Extract the (X, Y) coordinate from the center of the cell holding the provided text.  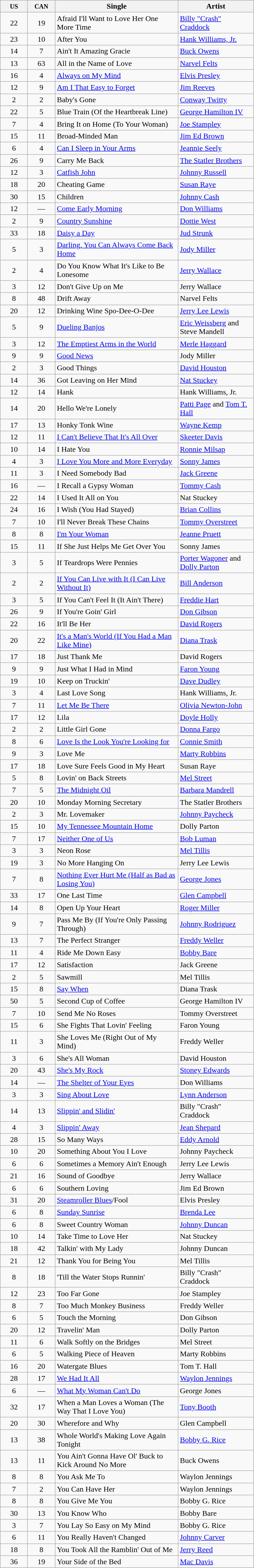
Sawmill (117, 977)
Open Up Your Heart (117, 908)
Southern Loving (117, 1188)
Jeanne Pruett (216, 534)
US (14, 6)
32 (14, 1407)
Eddy Arnold (216, 1139)
Olivia Newton-John (216, 705)
Daisy a Day (117, 233)
She's All Woman (117, 1058)
Conway Twitty (216, 100)
If Teardrops Were Pennies (117, 562)
Broad-Minded Man (117, 136)
Walk Softly on the Bridges (117, 1342)
I'll Never Break These Chains (117, 522)
If She Just Helps Me Get Over You (117, 546)
Tommy Cash (216, 486)
I Can't Believe That It's All Over (117, 437)
Something About You I Love (117, 1152)
I Love You More and More Everyday (117, 461)
Ronnie Milsap (216, 449)
Lynn Anderson (216, 1095)
Thank You for Being You (117, 1261)
Johnny Russell (216, 173)
Carry Me Back (117, 160)
Doyle Holly (216, 717)
Tom T. Hall (216, 1366)
I Wish (You Had Stayed) (117, 510)
Hello We're Lonely (117, 409)
Skeeter Davis (216, 437)
Mr. Lovemaker (117, 814)
Dottie West (216, 221)
Say When (117, 989)
Baby's Gone (117, 100)
Jerry Reed (216, 1550)
She Loves Me (Right Out of My Mind) (117, 1042)
42 (41, 1249)
If You're Goin' Girl (117, 612)
CAN (41, 6)
Monday Morning Secretary (117, 802)
Barbara Mandrell (216, 790)
Ain't It Amazing Gracie (117, 51)
Always on My Mind (117, 75)
Johnny Cash (216, 197)
Jeannie Seely (216, 148)
The Midnight Oil (117, 790)
Come Early Morning (117, 209)
Got Leaving on Her Mind (117, 380)
Stoney Edwards (216, 1070)
Dueling Banjos (117, 327)
Walking Piece of Heaven (117, 1354)
Sunday Sunrise (117, 1212)
You Ain't Gonna Have Ol' Buck to Kick Around No More (117, 1461)
Can I Sleep in Your Arms (117, 148)
Neither One of Us (117, 839)
Sweet Country Woman (117, 1224)
I Used It All on You (117, 498)
If You Can't Feel It (It Ain't There) (117, 600)
Dave Dudley (216, 681)
Sing About Love (117, 1095)
Honky Tonk Wine (117, 425)
You Took All the Ramblin' Out of Me (117, 1550)
You Know Who (117, 1513)
Wherefore and Why (117, 1423)
Just Thank Me (117, 657)
Bill Anderson (216, 583)
Do You Know What It's Like to Be Lonesome (117, 270)
Tony Booth (216, 1407)
Your Side of the Bed (117, 1562)
Neon Rose (117, 851)
31 (14, 1200)
Cheating Game (117, 185)
Bring It on Home (To Your Woman) (117, 124)
Second Cup of Coffee (117, 1001)
Send Me No Roses (117, 1013)
Ride Me Down Easy (117, 953)
No More Hanging On (117, 863)
Slippin' Away (117, 1127)
I'm Your Woman (117, 534)
I Need Somebody Bad (117, 473)
Wayne Kemp (216, 425)
It's a Man's World (If You Had a Man Like Mine) (117, 641)
Catfish John (117, 173)
All in the Name of Love (117, 63)
Satisfaction (117, 965)
Travelin' Man (117, 1330)
When a Man Loves a Woman (The Way That I Love You) (117, 1407)
Hank (117, 392)
Connie Smith (216, 741)
Too Much Monkey Business (117, 1306)
Let Me Be There (117, 705)
Love Sure Feels Good in My Heart (117, 766)
What My Woman Can't Do (117, 1390)
Donna Fargo (216, 729)
Brian Collins (216, 510)
So Many Ways (117, 1139)
Children (117, 197)
Lila (117, 717)
Afraid I'll Want to Love Her One More Time (117, 23)
Drift Away (117, 299)
63 (41, 63)
The Perfect Stranger (117, 940)
Am I That Easy to Forget (117, 88)
Talkin' with My Lady (117, 1249)
After You (117, 39)
You Can Have Her (117, 1489)
You Lay So Easy on My Mind (117, 1525)
Pass Me By (If You're Only Passing Through) (117, 924)
Artist (216, 6)
Drinking Wine Spo-Dee-O-Dee (117, 311)
Watergate Blues (117, 1366)
It'll Be Her (117, 624)
Porter Wagoner and Dolly Parton (216, 562)
'Till the Water Stops Runnin' (117, 1277)
Mac Davis (216, 1562)
If You Can Live with It (I Can Live Without It) (117, 583)
Good News (117, 356)
Too Far Gone (117, 1294)
Single (117, 6)
Touch the Morning (117, 1318)
Blue Train (Of the Heartbreak Line) (117, 112)
Bob Luman (216, 839)
Last Love Song (117, 693)
43 (41, 1070)
Sometimes a Memory Ain't Enough (117, 1164)
Just What I Had in Mind (117, 669)
Johnny Rodriguez (216, 924)
Love Me (117, 754)
Steamroller Blues/Fool (117, 1200)
Take Time to Love Her (117, 1237)
24 (14, 510)
We Had It All (117, 1378)
The Emptiest Arms in the World (117, 344)
Slippin' and Slidin' (117, 1111)
Good Things (117, 368)
Merle Haggard (216, 344)
Love Is the Look You're Looking for (117, 741)
Sound of Goodbye (117, 1176)
50 (14, 1001)
You Ask Me To (117, 1477)
Nothing Ever Hurt Me (Half as Bad as Losing You) (117, 879)
Eric Weissberg and Steve Mandell (216, 327)
Darling, You Can Always Come Back Home (117, 250)
One Last Time (117, 896)
Jean Shepard (216, 1127)
You Give Me You (117, 1501)
I Hate You (117, 449)
Roger Miller (216, 908)
Don't Give Up on Me (117, 287)
She's My Rock (117, 1070)
Freddie Hart (216, 600)
I Recall a Gypsy Woman (117, 486)
48 (41, 299)
Lovin' on Back Streets (117, 778)
The Shelter of Your Eyes (117, 1082)
Jud Strunk (216, 233)
Whole World's Making Love Again Tonight (117, 1440)
You Really Haven't Changed (117, 1537)
Keep on Truckin' (117, 681)
Jim Reeves (216, 88)
My Tennessee Mountain Home (117, 827)
Little Girl Gone (117, 729)
Patti Page and Tom T. Hall (216, 409)
38 (41, 1440)
Brenda Lee (216, 1212)
She Fights That Lovin' Feeling (117, 1025)
Johnny Carver (216, 1537)
Country Sunshine (117, 221)
